Search for the cell housing the specified text and yield its (x, y) center coordinate. 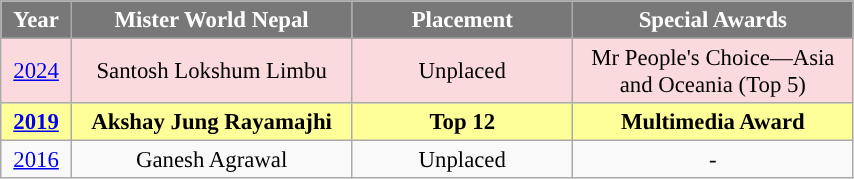
2019 (36, 122)
Multimedia Award (714, 122)
Mister World Nepal (212, 20)
Top 12 (462, 122)
2024 (36, 72)
- (714, 160)
Akshay Jung Rayamajhi (212, 122)
Mr People's Choice—Asia and Oceania (Top 5) (714, 72)
Placement (462, 20)
Santosh Lokshum Limbu (212, 72)
Special Awards (714, 20)
Year (36, 20)
2016 (36, 160)
Ganesh Agrawal (212, 160)
